Capture the cell that displays the provided text and extract its (X, Y) central coordinate. 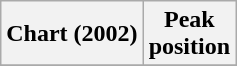
Peakposition (189, 34)
Chart (2002) (72, 34)
